Locate the cell with the specified text and output its (x, y) center coordinate. 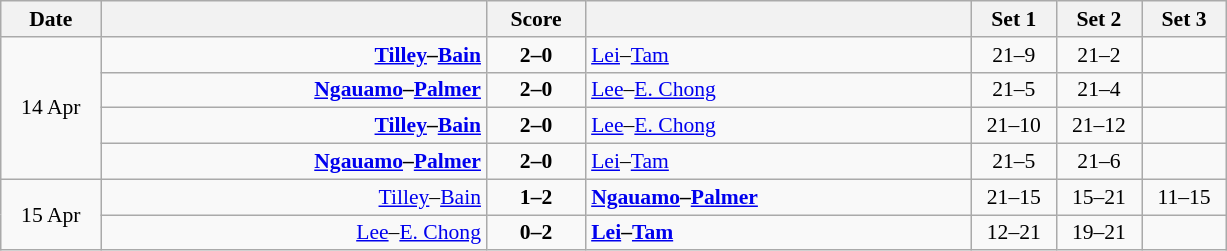
1–2 (536, 197)
Date (51, 19)
21–15 (1014, 197)
Set 1 (1014, 19)
Set 3 (1184, 19)
21–9 (1014, 55)
21–4 (1098, 90)
Set 2 (1098, 19)
21–12 (1098, 126)
21–2 (1098, 55)
15–21 (1098, 197)
21–6 (1098, 162)
12–21 (1014, 233)
14 Apr (51, 108)
11–15 (1184, 197)
21–10 (1014, 126)
19–21 (1098, 233)
0–2 (536, 233)
15 Apr (51, 214)
Score (536, 19)
